Find where the given text appears and provide that cell's center as [x, y] coordinate. 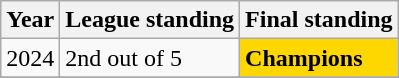
Champions [319, 58]
Final standing [319, 20]
League standing [150, 20]
2024 [30, 58]
Year [30, 20]
2nd out of 5 [150, 58]
